Return [x, y] of the center of cell containing provided text 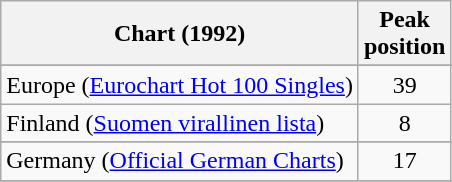
Chart (1992) [180, 34]
Europe (Eurochart Hot 100 Singles) [180, 85]
8 [404, 123]
Peakposition [404, 34]
Germany (Official German Charts) [180, 161]
17 [404, 161]
Finland (Suomen virallinen lista) [180, 123]
39 [404, 85]
